Extract the (X, Y) coordinate from the center of the cell holding the provided text.  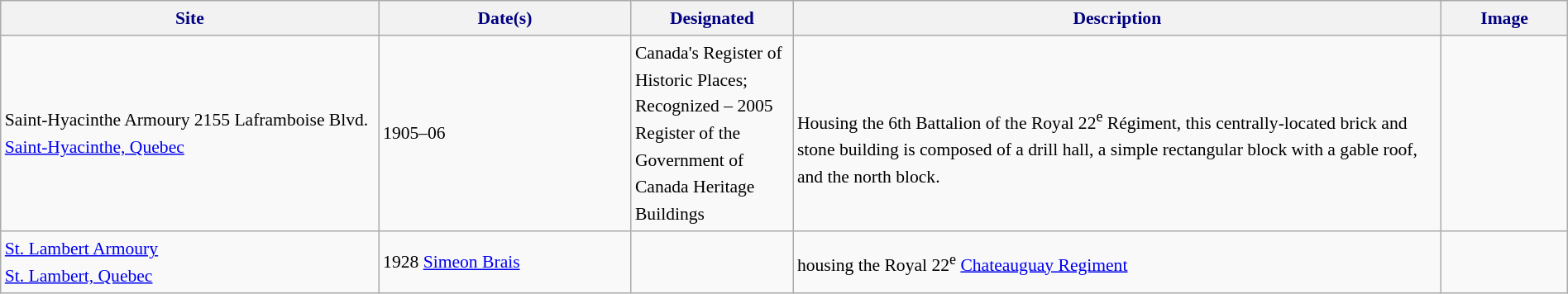
Designated (712, 18)
Date(s) (504, 18)
Canada's Register of Historic Places;Recognized – 2005 Register of the Government of Canada Heritage Buildings (712, 134)
housing the Royal 22e Chateauguay Regiment (1117, 263)
1928 Simeon Brais (504, 263)
Image (1504, 18)
1905–06 (504, 134)
St. Lambert ArmourySt. Lambert, Quebec (190, 263)
Description (1117, 18)
Site (190, 18)
Saint-Hyacinthe Armoury 2155 Laframboise Blvd.Saint-Hyacinthe, Quebec (190, 134)
